Search for the cell housing the specified text and yield its [X, Y] center coordinate. 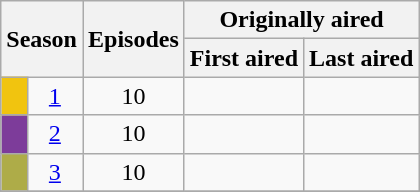
3 [54, 172]
1 [54, 96]
Last aired [362, 58]
2 [54, 134]
Episodes [133, 39]
Season [42, 39]
Originally aired [302, 20]
First aired [244, 58]
